Capture the cell that displays the provided text and extract its [X, Y] central coordinate. 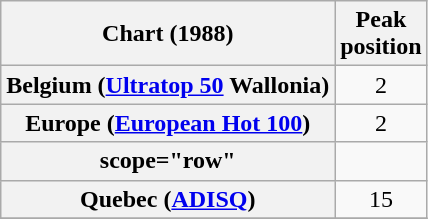
Europe (European Hot 100) [168, 123]
Peakposition [381, 34]
Quebec (ADISQ) [168, 199]
Chart (1988) [168, 34]
15 [381, 199]
scope="row" [168, 161]
Belgium (Ultratop 50 Wallonia) [168, 85]
